Capture the cell that displays the provided text and extract its [X, Y] central coordinate. 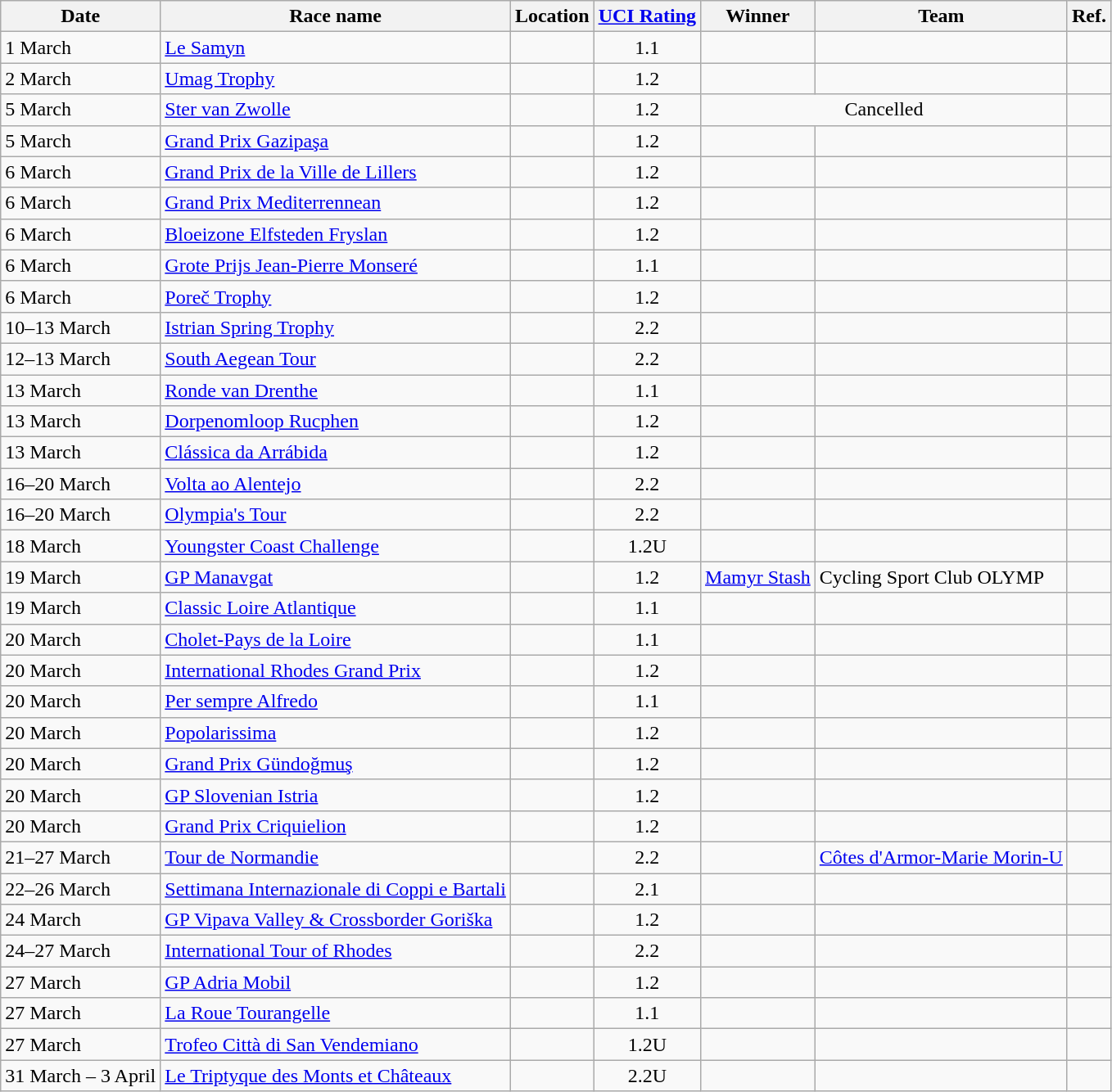
18 March [80, 546]
Mamyr Stash [758, 577]
Grand Prix Mediterrennean [336, 203]
GP Slovenian Istria [336, 795]
Olympia's Tour [336, 515]
UCI Rating [647, 16]
Popolarissima [336, 733]
Team [941, 16]
GP Manavgat [336, 577]
Istrian Spring Trophy [336, 327]
Classic Loire Atlantique [336, 608]
Location [552, 16]
Settimana Internazionale di Coppi e Bartali [336, 888]
Per sempre Alfredo [336, 702]
Cancelled [884, 110]
Grand Prix de la Ville de Lillers [336, 172]
Bloeizone Elfsteden Fryslan [336, 234]
Race name [336, 16]
24 March [80, 920]
Cholet-Pays de la Loire [336, 639]
2 March [80, 79]
2.2U [647, 1076]
Côtes d'Armor-Marie Morin-U [941, 857]
Date [80, 16]
22–26 March [80, 888]
GP Vipava Valley & Crossborder Goriška [336, 920]
Trofeo Città di San Vendemiano [336, 1045]
Grand Prix Criquielion [336, 826]
Clássica da Arrábida [336, 453]
Ronde van Drenthe [336, 390]
24–27 March [80, 951]
Le Triptyque des Monts et Châteaux [336, 1076]
Youngster Coast Challenge [336, 546]
21–27 March [80, 857]
Umag Trophy [336, 79]
Winner [758, 16]
Tour de Normandie [336, 857]
South Aegean Tour [336, 359]
12–13 March [80, 359]
10–13 March [80, 327]
31 March – 3 April [80, 1076]
Grand Prix Gazipaşa [336, 141]
Ref. [1089, 16]
Cycling Sport Club OLYMP [941, 577]
GP Adria Mobil [336, 982]
Volta ao Alentejo [336, 484]
Grote Prijs Jean-Pierre Monseré [336, 265]
Ster van Zwolle [336, 110]
Dorpenomloop Rucphen [336, 422]
La Roue Tourangelle [336, 1013]
Grand Prix Gündoğmuş [336, 764]
International Tour of Rhodes [336, 951]
2.1 [647, 888]
Le Samyn [336, 47]
1 March [80, 47]
Poreč Trophy [336, 296]
International Rhodes Grand Prix [336, 670]
